Return (X, Y) of the center of cell containing provided text 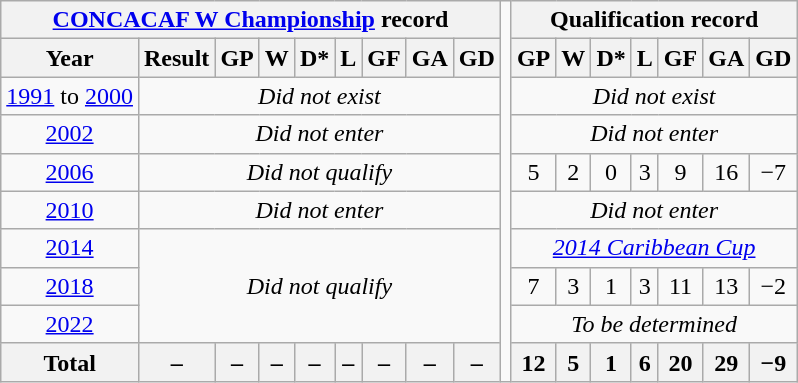
To be determined (654, 324)
Year (70, 58)
2 (574, 172)
9 (680, 172)
2018 (70, 286)
7 (533, 286)
Result (176, 58)
2014 Caribbean Cup (654, 248)
2022 (70, 324)
11 (680, 286)
29 (726, 362)
−2 (774, 286)
12 (533, 362)
13 (726, 286)
20 (680, 362)
−7 (774, 172)
0 (611, 172)
2006 (70, 172)
2010 (70, 210)
16 (726, 172)
−9 (774, 362)
2002 (70, 134)
Qualification record (654, 20)
Total (70, 362)
2014 (70, 248)
CONCACAF W Championship record (251, 20)
1991 to 2000 (70, 96)
6 (644, 362)
